Return (X, Y) of the center of cell containing provided text 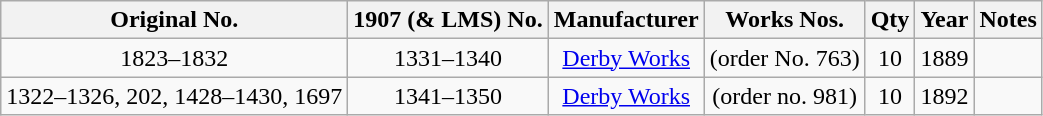
1907 (& LMS) No. (448, 20)
Year (944, 20)
Notes (1008, 20)
(order no. 981) (784, 96)
1341–1350 (448, 96)
Original No. (174, 20)
1892 (944, 96)
1331–1340 (448, 58)
1889 (944, 58)
(order No. 763) (784, 58)
1823–1832 (174, 58)
1322–1326, 202, 1428–1430, 1697 (174, 96)
Qty (890, 20)
Manufacturer (626, 20)
Works Nos. (784, 20)
